Locate the cell with the specified text and output its (X, Y) center coordinate. 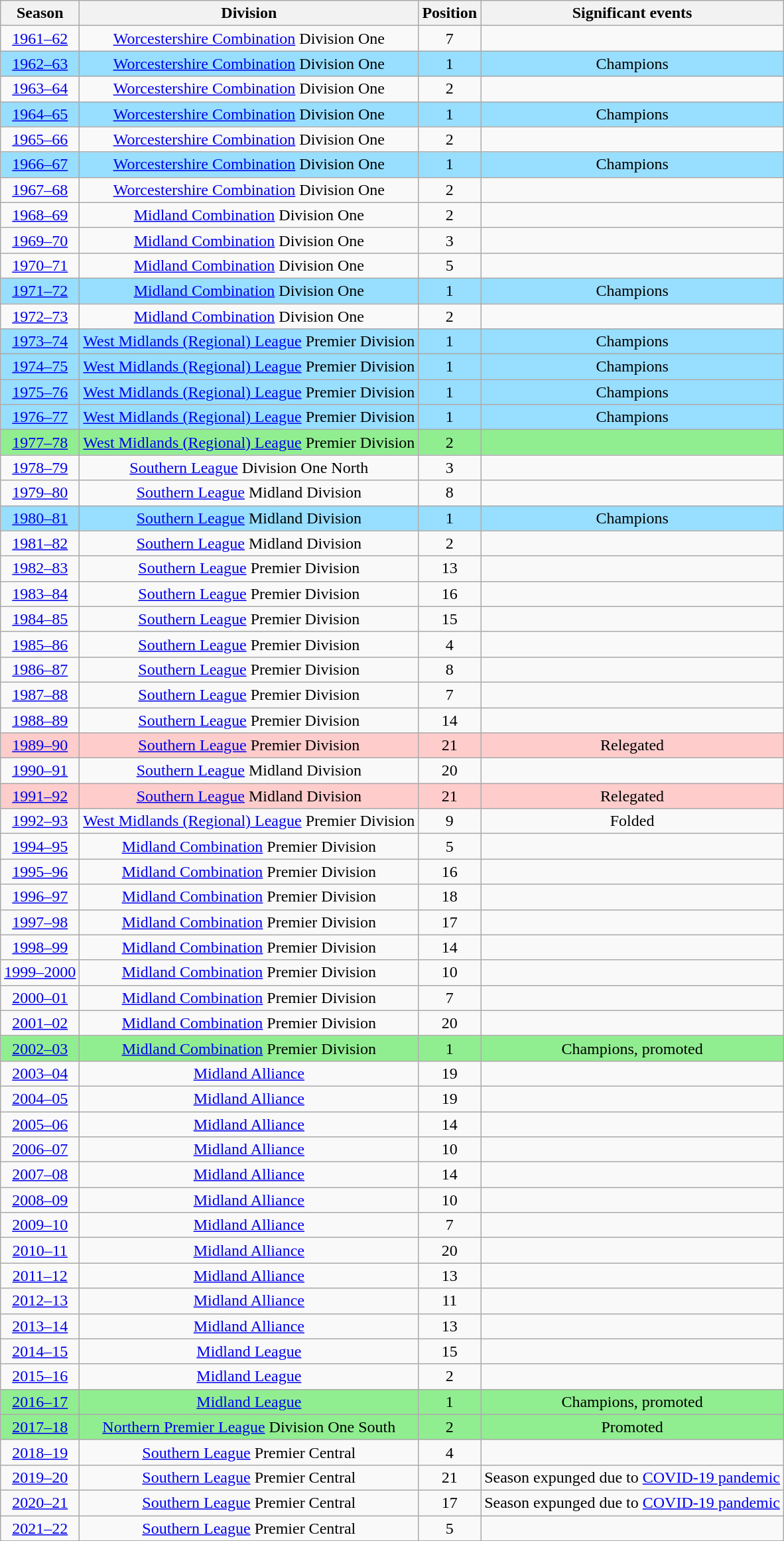
1988–89 (40, 720)
2014–15 (40, 1351)
1989–90 (40, 746)
1963–64 (40, 89)
2008–09 (40, 1200)
1984–85 (40, 619)
1969–70 (40, 240)
9 (450, 821)
2010–11 (40, 1250)
Southern League Division One North (249, 468)
1998–99 (40, 947)
1967–68 (40, 190)
1995–96 (40, 872)
1994–95 (40, 846)
1997–98 (40, 922)
1986–87 (40, 669)
1987–88 (40, 695)
Promoted (633, 1427)
Northern Premier League Division One South (249, 1427)
1975–76 (40, 392)
Division (249, 13)
1979–80 (40, 493)
1970–71 (40, 265)
2005–06 (40, 1124)
2004–05 (40, 1099)
1982–83 (40, 569)
2018–19 (40, 1452)
1996–97 (40, 897)
2006–07 (40, 1150)
Folded (633, 821)
1961–62 (40, 38)
2011–12 (40, 1276)
1991–92 (40, 796)
2007–08 (40, 1175)
Significant events (633, 13)
1990–91 (40, 771)
1974–75 (40, 367)
1972–73 (40, 316)
1983–84 (40, 594)
1977–78 (40, 442)
2021–22 (40, 1528)
2015–16 (40, 1376)
2000–01 (40, 998)
2017–18 (40, 1427)
1978–79 (40, 468)
Season (40, 13)
1968–69 (40, 215)
2019–20 (40, 1477)
1999–2000 (40, 972)
1965–66 (40, 139)
1964–65 (40, 114)
2001–02 (40, 1023)
2002–03 (40, 1048)
2012–13 (40, 1301)
2003–04 (40, 1073)
1985–86 (40, 644)
1962–63 (40, 64)
1966–67 (40, 165)
Position (450, 13)
1976–77 (40, 417)
1992–93 (40, 821)
1981–82 (40, 543)
18 (450, 897)
2020–21 (40, 1503)
1971–72 (40, 291)
11 (450, 1301)
1973–74 (40, 342)
2009–10 (40, 1225)
1980–81 (40, 518)
2016–17 (40, 1402)
2013–14 (40, 1326)
